Extract the [X, Y] coordinate from the center of the cell holding the provided text.  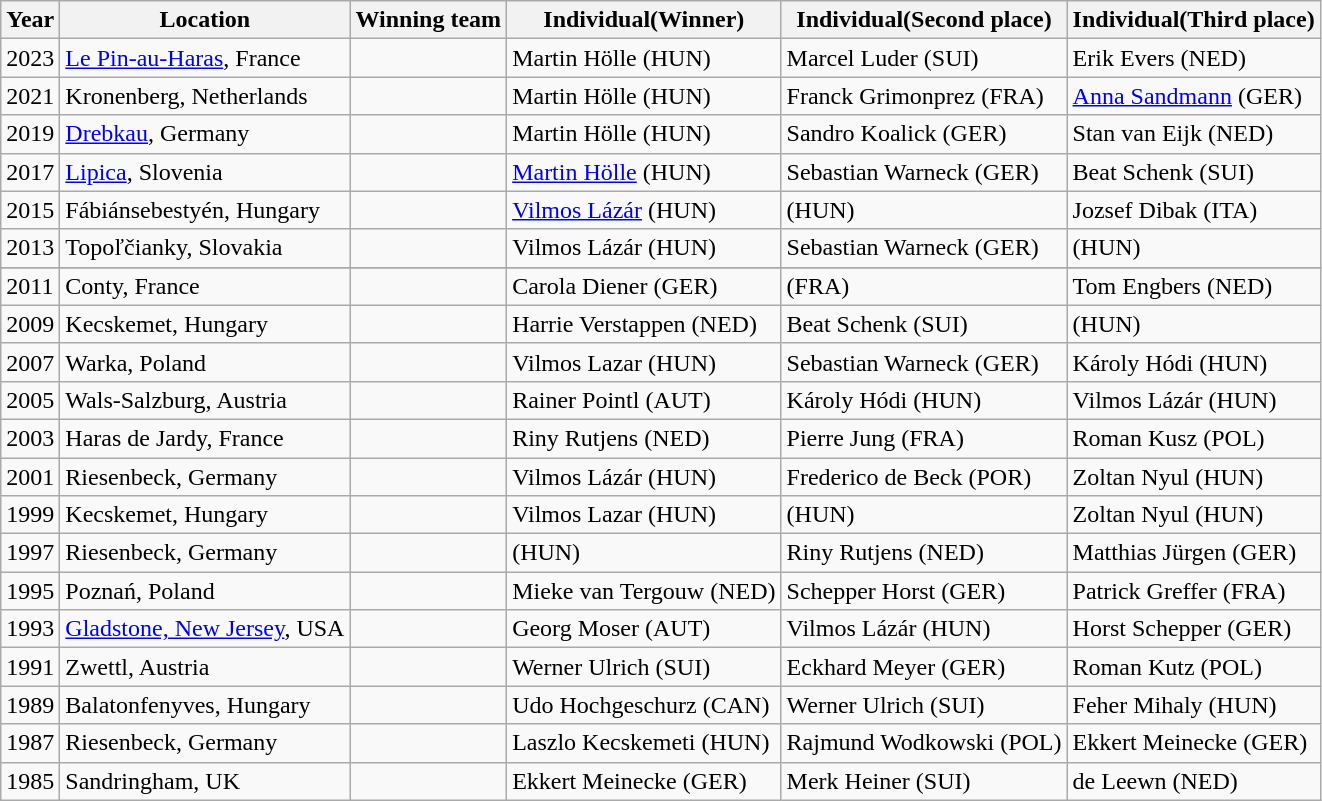
1985 [30, 781]
Winning team [428, 20]
Sandro Koalick (GER) [924, 134]
Pierre Jung (FRA) [924, 438]
(FRA) [924, 286]
Schepper Horst (GER) [924, 591]
2017 [30, 172]
Individual(Winner) [644, 20]
1997 [30, 553]
Gladstone, New Jersey, USA [205, 629]
Poznań, Poland [205, 591]
Stan van Eijk (NED) [1194, 134]
2021 [30, 96]
Zwettl, Austria [205, 667]
Balatonfenyves, Hungary [205, 705]
Feher Mihaly (HUN) [1194, 705]
Patrick Greffer (FRA) [1194, 591]
Wals-Salzburg, Austria [205, 400]
2007 [30, 362]
2013 [30, 248]
Erik Evers (NED) [1194, 58]
Harrie Verstappen (NED) [644, 324]
Georg Moser (AUT) [644, 629]
Anna Sandmann (GER) [1194, 96]
2009 [30, 324]
Rajmund Wodkowski (POL) [924, 743]
Individual(Second place) [924, 20]
1989 [30, 705]
1999 [30, 515]
Location [205, 20]
Le Pin-au-Haras, France [205, 58]
1987 [30, 743]
2003 [30, 438]
Carola Diener (GER) [644, 286]
Individual(Third place) [1194, 20]
2011 [30, 286]
Kronenberg, Netherlands [205, 96]
Udo Hochgeschurz (CAN) [644, 705]
Matthias Jürgen (GER) [1194, 553]
Horst Schepper (GER) [1194, 629]
Conty, France [205, 286]
Jozsef Dibak (ITA) [1194, 210]
Mieke van Tergouw (NED) [644, 591]
Fábiánsebestyén, Hungary [205, 210]
Marcel Luder (SUI) [924, 58]
2019 [30, 134]
2015 [30, 210]
Merk Heiner (SUI) [924, 781]
Drebkau, Germany [205, 134]
2001 [30, 477]
2023 [30, 58]
Year [30, 20]
Tom Engbers (NED) [1194, 286]
Rainer Pointl (AUT) [644, 400]
Warka, Poland [205, 362]
Haras de Jardy, France [205, 438]
Lipica, Slovenia [205, 172]
Laszlo Kecskemeti (HUN) [644, 743]
1993 [30, 629]
Eckhard Meyer (GER) [924, 667]
de Leewn (NED) [1194, 781]
1991 [30, 667]
Franck Grimonprez (FRA) [924, 96]
Sandringham, UK [205, 781]
1995 [30, 591]
Roman Kutz (POL) [1194, 667]
2005 [30, 400]
Topoľčianky, Slovakia [205, 248]
Frederico de Beck (POR) [924, 477]
Roman Kusz (POL) [1194, 438]
